Search for the cell housing the specified text and yield its (x, y) center coordinate. 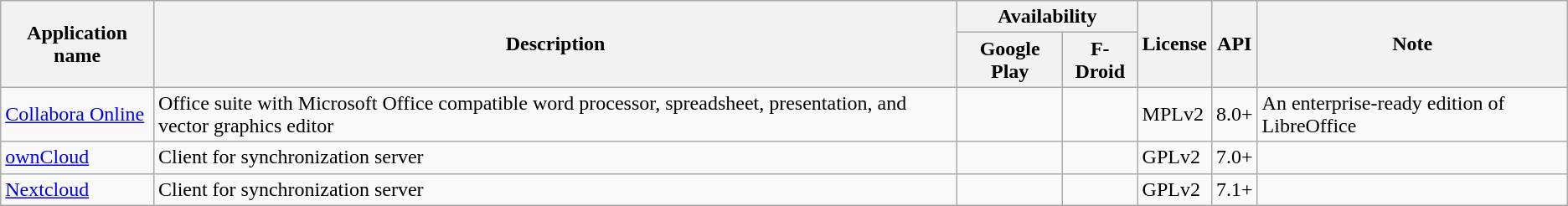
Note (1412, 44)
An enterprise-ready edition of LibreOffice (1412, 114)
Google Play (1010, 60)
8.0+ (1235, 114)
7.1+ (1235, 189)
F-Droid (1101, 60)
API (1235, 44)
7.0+ (1235, 157)
Office suite with Microsoft Office compatible word processor, spreadsheet, presentation, and vector graphics editor (554, 114)
Application name (77, 44)
ownCloud (77, 157)
Nextcloud (77, 189)
License (1174, 44)
MPLv2 (1174, 114)
Availability (1047, 17)
Description (554, 44)
Collabora Online (77, 114)
